Locate the cell with the specified text and output its (X, Y) center coordinate. 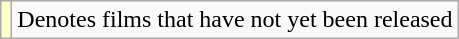
Denotes films that have not yet been released (235, 20)
